Extract the [X, Y] coordinate from the center of the cell holding the provided text.  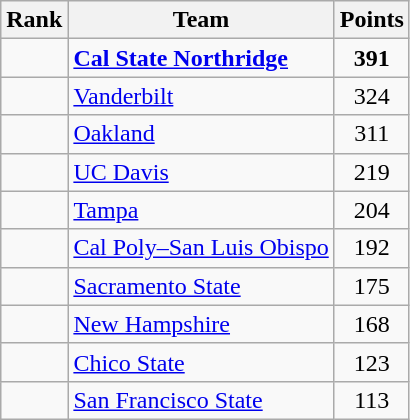
Rank [34, 20]
Vanderbilt [201, 96]
175 [372, 286]
Chico State [201, 362]
UC Davis [201, 172]
391 [372, 58]
New Hampshire [201, 324]
123 [372, 362]
Team [201, 20]
Tampa [201, 210]
Points [372, 20]
Cal State Northridge [201, 58]
324 [372, 96]
204 [372, 210]
219 [372, 172]
San Francisco State [201, 400]
192 [372, 248]
Oakland [201, 134]
168 [372, 324]
113 [372, 400]
Cal Poly–San Luis Obispo [201, 248]
311 [372, 134]
Sacramento State [201, 286]
